Scan for the cell matching the given text and deliver its (x, y) coordinate at center. 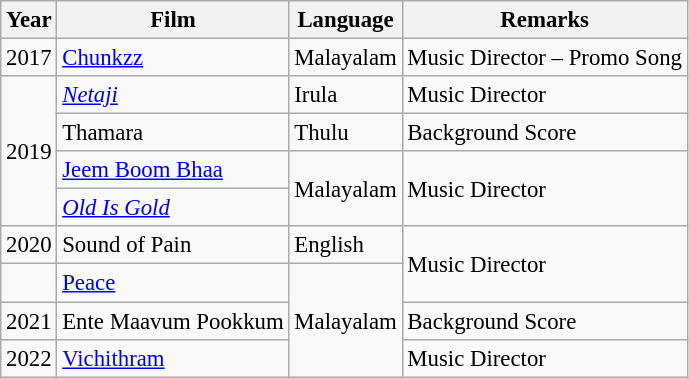
Irula (346, 95)
Chunkzz (173, 58)
Ente Maavum Pookkum (173, 321)
2017 (29, 58)
Film (173, 20)
2021 (29, 321)
Remarks (544, 20)
2022 (29, 358)
Thulu (346, 133)
Peace (173, 283)
English (346, 245)
Vichithram (173, 358)
Netaji (173, 95)
Thamara (173, 133)
Music Director – Promo Song (544, 58)
Year (29, 20)
2020 (29, 245)
Language (346, 20)
Old Is Gold (173, 208)
Jeem Boom Bhaa (173, 170)
2019 (29, 151)
Sound of Pain (173, 245)
